Search for the cell housing the specified text and yield its [x, y] center coordinate. 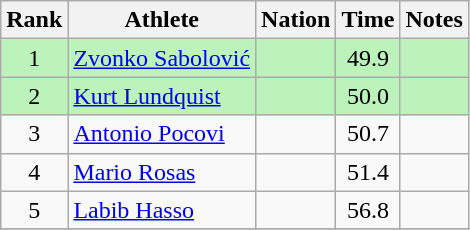
3 [34, 134]
49.9 [368, 58]
Antonio Pocovi [162, 134]
50.7 [368, 134]
Kurt Lundquist [162, 96]
50.0 [368, 96]
1 [34, 58]
5 [34, 210]
2 [34, 96]
Time [368, 20]
56.8 [368, 210]
4 [34, 172]
Athlete [162, 20]
Labib Hasso [162, 210]
Mario Rosas [162, 172]
Notes [434, 20]
Nation [296, 20]
Rank [34, 20]
Zvonko Sabolović [162, 58]
51.4 [368, 172]
